Extract the (X, Y) coordinate from the center of the cell holding the provided text.  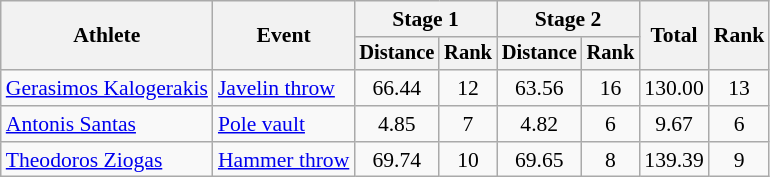
4.82 (540, 124)
7 (468, 124)
Antonis Santas (107, 124)
9.67 (674, 124)
Javelin throw (284, 88)
Stage 1 (425, 19)
63.56 (540, 88)
Total (674, 36)
13 (740, 88)
4.85 (396, 124)
Athlete (107, 36)
Gerasimos Kalogerakis (107, 88)
66.44 (396, 88)
Pole vault (284, 124)
Event (284, 36)
Stage 2 (568, 19)
12 (468, 88)
130.00 (674, 88)
16 (611, 88)
